Identify which cell holds the provided text, then report its [x, y] central coordinate. 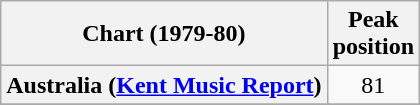
Peakposition [373, 34]
Australia (Kent Music Report) [164, 85]
Chart (1979-80) [164, 34]
81 [373, 85]
